Identify which cell holds the provided text, then report its (x, y) central coordinate. 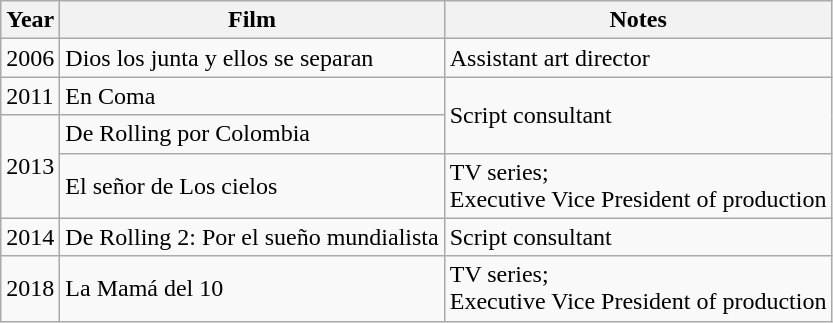
2006 (30, 58)
La Mamá del 10 (252, 288)
Year (30, 20)
Film (252, 20)
De Rolling 2: Por el sueño mundialista (252, 237)
Dios los junta y ellos se separan (252, 58)
2014 (30, 237)
2018 (30, 288)
En Coma (252, 96)
El señor de Los cielos (252, 186)
Assistant art director (638, 58)
Notes (638, 20)
2013 (30, 166)
2011 (30, 96)
De Rolling por Colombia (252, 134)
